Pinpoint the cell where the given text exists, returning its [x, y] midpoint coordinate. 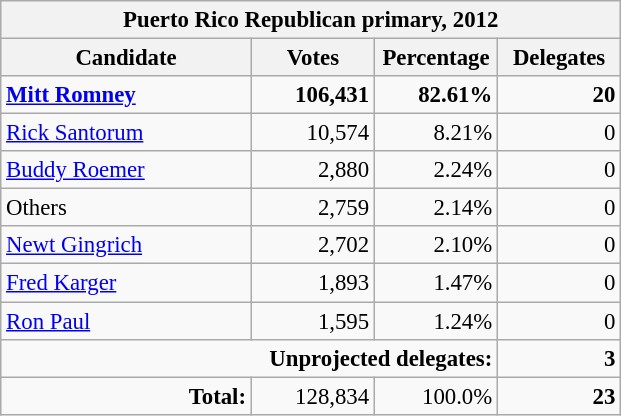
20 [560, 95]
10,574 [312, 133]
1.24% [436, 321]
Others [126, 208]
2.14% [436, 208]
Buddy Roemer [126, 170]
100.0% [436, 396]
Candidate [126, 58]
Fred Karger [126, 283]
Rick Santorum [126, 133]
Mitt Romney [126, 95]
23 [560, 396]
Puerto Rico Republican primary, 2012 [311, 20]
2.24% [436, 170]
Newt Gingrich [126, 245]
Ron Paul [126, 321]
1,595 [312, 321]
1.47% [436, 283]
82.61% [436, 95]
Votes [312, 58]
Percentage [436, 58]
2,702 [312, 245]
1,893 [312, 283]
8.21% [436, 133]
2,880 [312, 170]
Total: [126, 396]
3 [560, 358]
128,834 [312, 396]
Delegates [560, 58]
106,431 [312, 95]
2,759 [312, 208]
Unprojected delegates: [250, 358]
2.10% [436, 245]
